Determine the [x, y] coordinate at the center of the cell enclosing the given text.  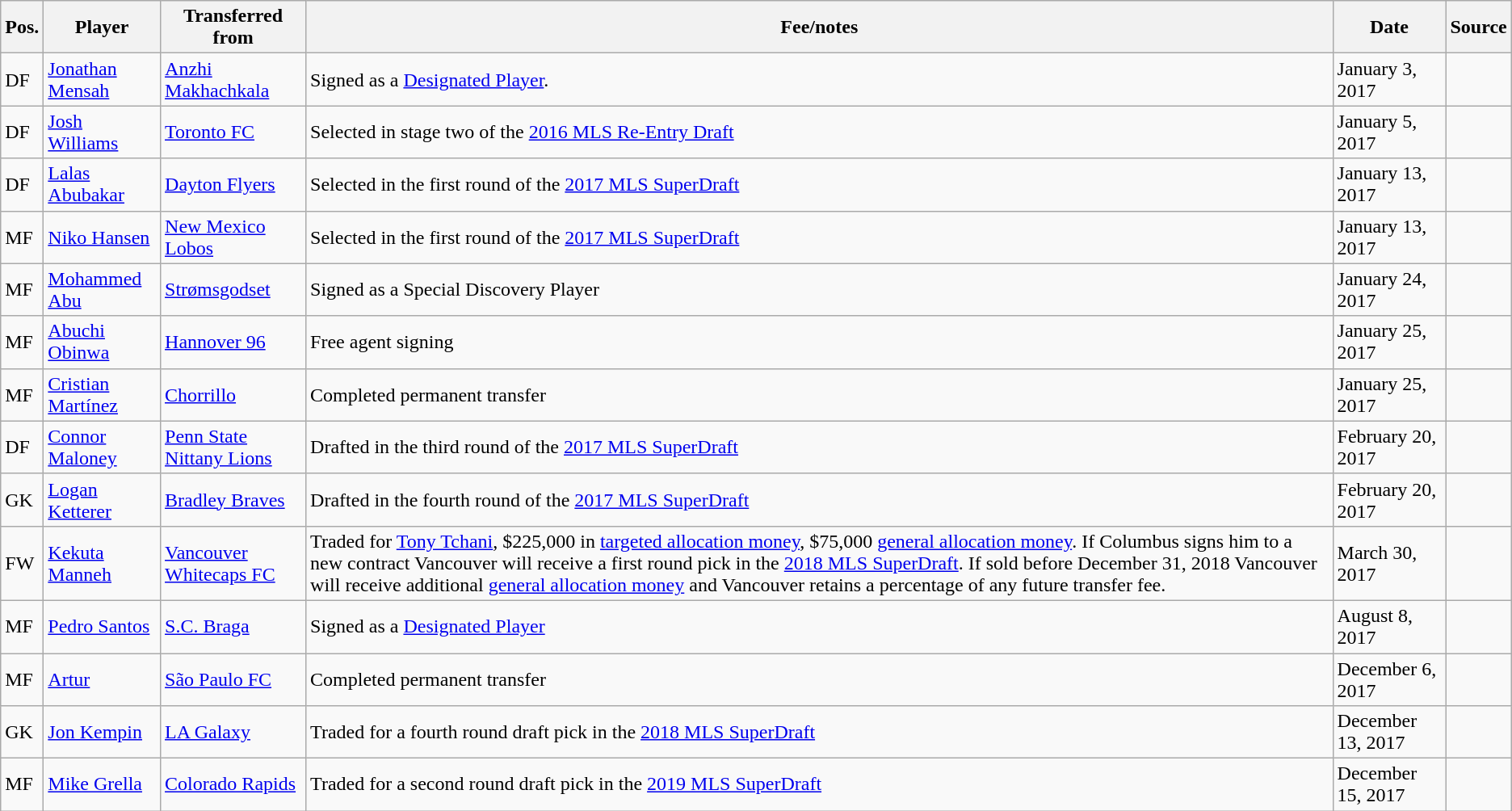
Signed as a Special Discovery Player [820, 289]
March 30, 2017 [1389, 563]
New Mexico Lobos [233, 237]
Logan Ketterer [102, 499]
Cristian Martínez [102, 394]
December 15, 2017 [1389, 785]
S.C. Braga [233, 627]
Vancouver Whitecaps FC [233, 563]
Penn State Nittany Lions [233, 448]
Source [1478, 27]
Selected in stage two of the 2016 MLS Re-Entry Draft [820, 132]
Drafted in the third round of the 2017 MLS SuperDraft [820, 448]
Abuchi Obinwa [102, 342]
Player [102, 27]
Hannover 96 [233, 342]
Connor Maloney [102, 448]
January 5, 2017 [1389, 132]
Niko Hansen [102, 237]
São Paulo FC [233, 679]
Strømsgodset [233, 289]
Josh Williams [102, 132]
Dayton Flyers [233, 184]
Artur [102, 679]
Signed as a Designated Player [820, 627]
Colorado Rapids [233, 785]
Pos. [23, 27]
Free agent signing [820, 342]
FW [23, 563]
Traded for a second round draft pick in the 2019 MLS SuperDraft [820, 785]
August 8, 2017 [1389, 627]
January 24, 2017 [1389, 289]
Signed as a Designated Player. [820, 79]
Jon Kempin [102, 732]
December 13, 2017 [1389, 732]
Pedro Santos [102, 627]
Toronto FC [233, 132]
Bradley Braves [233, 499]
Lalas Abubakar [102, 184]
Date [1389, 27]
Fee/notes [820, 27]
Drafted in the fourth round of the 2017 MLS SuperDraft [820, 499]
Kekuta Manneh [102, 563]
Jonathan Mensah [102, 79]
LA Galaxy [233, 732]
Chorrillo [233, 394]
Anzhi Makhachkala [233, 79]
Mohammed Abu [102, 289]
Transferred from [233, 27]
Traded for a fourth round draft pick in the 2018 MLS SuperDraft [820, 732]
December 6, 2017 [1389, 679]
January 3, 2017 [1389, 79]
Mike Grella [102, 785]
